Return (x, y) of the center of cell containing provided text 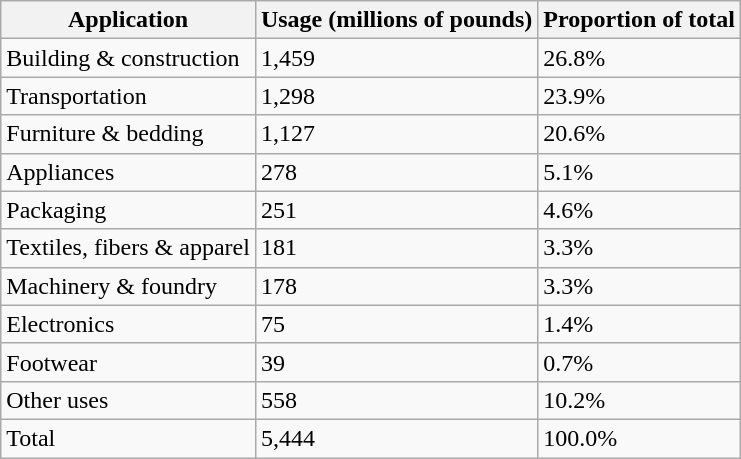
Machinery & foundry (128, 286)
Usage (millions of pounds) (396, 20)
1,127 (396, 134)
23.9% (640, 96)
251 (396, 210)
Electronics (128, 324)
Furniture & bedding (128, 134)
Textiles, fibers & apparel (128, 248)
75 (396, 324)
278 (396, 172)
1,298 (396, 96)
181 (396, 248)
1,459 (396, 58)
100.0% (640, 438)
Application (128, 20)
5,444 (396, 438)
Footwear (128, 362)
10.2% (640, 400)
0.7% (640, 362)
20.6% (640, 134)
Transportation (128, 96)
1.4% (640, 324)
26.8% (640, 58)
Total (128, 438)
178 (396, 286)
39 (396, 362)
558 (396, 400)
Building & construction (128, 58)
Proportion of total (640, 20)
Other uses (128, 400)
Appliances (128, 172)
5.1% (640, 172)
4.6% (640, 210)
Packaging (128, 210)
